Pinpoint the cell where the given text exists, returning its (X, Y) midpoint coordinate. 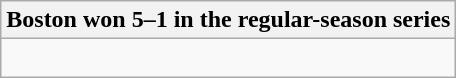
Boston won 5–1 in the regular-season series (228, 20)
